Return the [x, y] coordinate for the center point of the cell that contains the specified text.  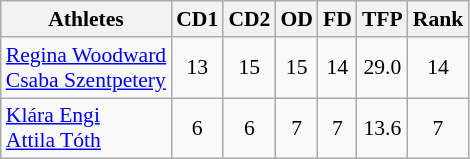
CD2 [249, 19]
13.6 [382, 128]
FD [338, 19]
TFP [382, 19]
29.0 [382, 68]
OD [296, 19]
Regina WoodwardCsaba Szentpetery [86, 68]
Athletes [86, 19]
13 [197, 68]
CD1 [197, 19]
Klára EngiAttila Tóth [86, 128]
Rank [438, 19]
